Pinpoint the cell where the given text exists, returning its (X, Y) midpoint coordinate. 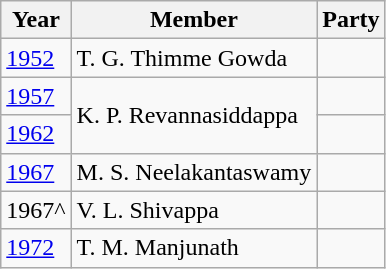
1952 (36, 58)
T. G. Thimme Gowda (194, 58)
M. S. Neelakantaswamy (194, 172)
Year (36, 20)
T. M. Manjunath (194, 248)
1967 (36, 172)
1972 (36, 248)
1967^ (36, 210)
K. P. Revannasiddappa (194, 115)
V. L. Shivappa (194, 210)
1962 (36, 134)
1957 (36, 96)
Party (351, 20)
Member (194, 20)
